Extract the (X, Y) coordinate from the center of the cell holding the provided text.  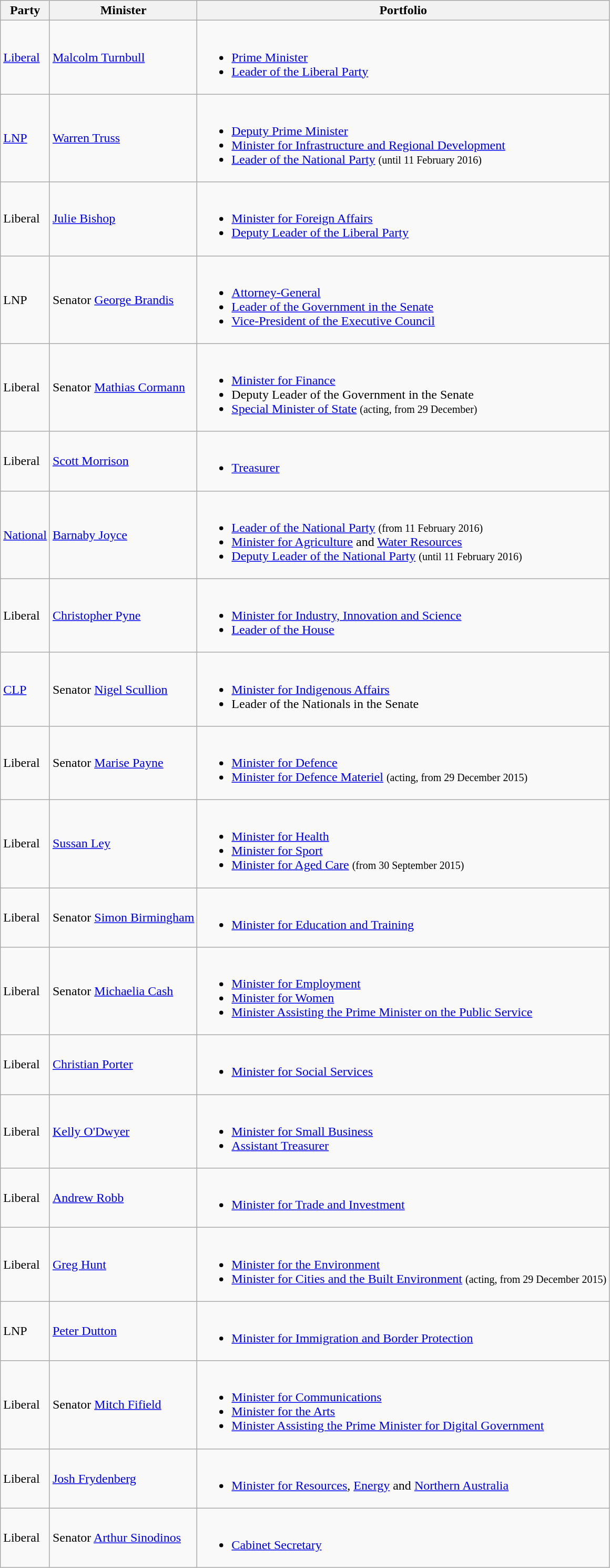
Scott Morrison (123, 461)
Minister for Indigenous AffairsLeader of the Nationals in the Senate (403, 689)
Peter Dutton (123, 1331)
Andrew Robb (123, 1198)
Minister (123, 11)
Minister for Immigration and Border Protection (403, 1331)
CLP (25, 689)
Josh Frydenberg (123, 1478)
Minister for Industry, Innovation and ScienceLeader of the House (403, 615)
Greg Hunt (123, 1264)
Minister for Education and Training (403, 917)
Senator Mitch Fifield (123, 1404)
Attorney-GeneralLeader of the Government in the SenateVice-President of the Executive Council (403, 300)
Christopher Pyne (123, 615)
Prime MinisterLeader of the Liberal Party (403, 57)
Minister for Foreign AffairsDeputy Leader of the Liberal Party (403, 219)
Party (25, 11)
Minister for Trade and Investment (403, 1198)
Portfolio (403, 11)
Julie Bishop (123, 219)
Minister for Social Services (403, 1065)
Malcolm Turnbull (123, 57)
Minister for DefenceMinister for Defence Materiel (acting, from 29 December 2015) (403, 763)
Minister for FinanceDeputy Leader of the Government in the SenateSpecial Minister of State (acting, from 29 December) (403, 387)
Senator Michaelia Cash (123, 991)
Christian Porter (123, 1065)
Minister for CommunicationsMinister for the ArtsMinister Assisting the Prime Minister for Digital Government (403, 1404)
National (25, 534)
Kelly O'Dwyer (123, 1131)
Sussan Ley (123, 844)
Minister for Resources, Energy and Northern Australia (403, 1478)
Senator Marise Payne (123, 763)
Minister for HealthMinister for SportMinister for Aged Care (from 30 September 2015) (403, 844)
Warren Truss (123, 138)
Senator Arthur Sinodinos (123, 1538)
Treasurer (403, 461)
Minister for EmploymentMinister for WomenMinister Assisting the Prime Minister on the Public Service (403, 991)
Cabinet Secretary (403, 1538)
Senator Nigel Scullion (123, 689)
Senator Simon Birmingham (123, 917)
Senator Mathias Cormann (123, 387)
Minister for Small BusinessAssistant Treasurer (403, 1131)
Barnaby Joyce (123, 534)
Senator George Brandis (123, 300)
Deputy Prime MinisterMinister for Infrastructure and Regional DevelopmentLeader of the National Party (until 11 February 2016) (403, 138)
Minister for the EnvironmentMinister for Cities and the Built Environment (acting, from 29 December 2015) (403, 1264)
